From the cell containing the given text, extract its center point as [x, y] coordinate. 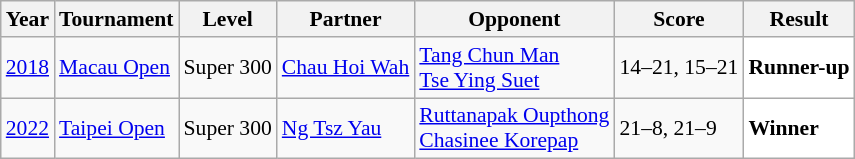
2018 [28, 68]
Result [798, 19]
Ng Tsz Yau [346, 128]
Score [678, 19]
Runner-up [798, 68]
21–8, 21–9 [678, 128]
Taipei Open [116, 128]
Chau Hoi Wah [346, 68]
Tournament [116, 19]
Ruttanapak Oupthong Chasinee Korepap [514, 128]
14–21, 15–21 [678, 68]
Tang Chun Man Tse Ying Suet [514, 68]
Macau Open [116, 68]
2022 [28, 128]
Partner [346, 19]
Year [28, 19]
Opponent [514, 19]
Winner [798, 128]
Level [228, 19]
